Extract the [x, y] coordinate from the center of the cell holding the provided text.  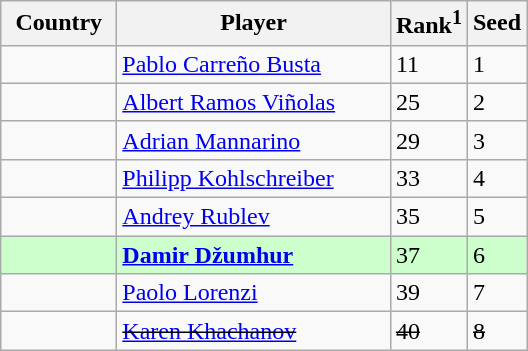
37 [428, 255]
Seed [496, 24]
Paolo Lorenzi [254, 293]
Country [59, 24]
1 [496, 64]
33 [428, 178]
Adrian Mannarino [254, 140]
35 [428, 217]
5 [496, 217]
4 [496, 178]
Rank1 [428, 24]
7 [496, 293]
Karen Khachanov [254, 331]
Pablo Carreño Busta [254, 64]
6 [496, 255]
Player [254, 24]
Damir Džumhur [254, 255]
11 [428, 64]
Andrey Rublev [254, 217]
40 [428, 331]
39 [428, 293]
25 [428, 102]
29 [428, 140]
2 [496, 102]
Albert Ramos Viñolas [254, 102]
3 [496, 140]
8 [496, 331]
Philipp Kohlschreiber [254, 178]
